Search for the cell housing the specified text and yield its (x, y) center coordinate. 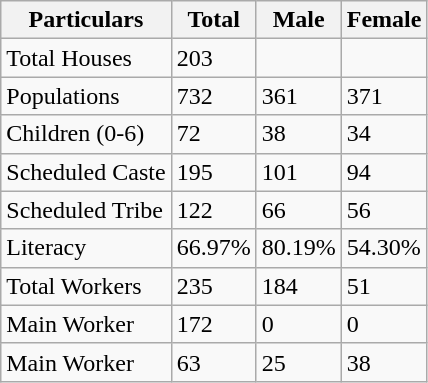
732 (214, 96)
Scheduled Tribe (86, 210)
Scheduled Caste (86, 172)
66.97% (214, 248)
94 (384, 172)
Total (214, 20)
80.19% (298, 248)
56 (384, 210)
Total Houses (86, 58)
361 (298, 96)
195 (214, 172)
25 (298, 362)
Particulars (86, 20)
51 (384, 286)
122 (214, 210)
203 (214, 58)
Populations (86, 96)
184 (298, 286)
Total Workers (86, 286)
Literacy (86, 248)
66 (298, 210)
54.30% (384, 248)
72 (214, 134)
Female (384, 20)
34 (384, 134)
Male (298, 20)
235 (214, 286)
Children (0-6) (86, 134)
371 (384, 96)
63 (214, 362)
101 (298, 172)
172 (214, 324)
